Return the (X, Y) coordinate for the center point of the cell that contains the specified text.  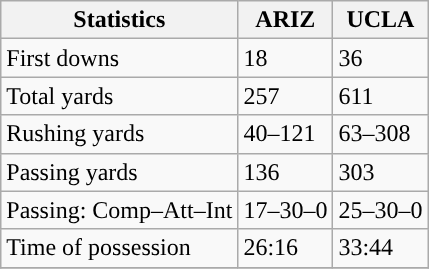
26:16 (286, 248)
ARIZ (286, 20)
36 (380, 58)
Total yards (120, 96)
UCLA (380, 20)
63–308 (380, 134)
Time of possession (120, 248)
136 (286, 172)
611 (380, 96)
First downs (120, 58)
Rushing yards (120, 134)
Passing yards (120, 172)
17–30–0 (286, 210)
33:44 (380, 248)
303 (380, 172)
18 (286, 58)
Passing: Comp–Att–Int (120, 210)
Statistics (120, 20)
40–121 (286, 134)
257 (286, 96)
25–30–0 (380, 210)
